Capture the cell that displays the provided text and extract its (X, Y) central coordinate. 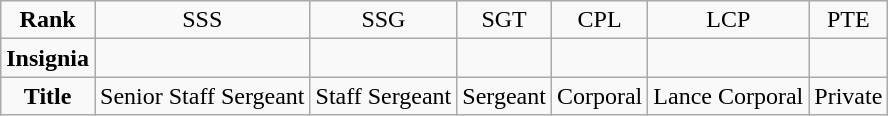
Staff Sergeant (384, 96)
Rank (48, 20)
Lance Corporal (728, 96)
Private (848, 96)
SSG (384, 20)
CPL (599, 20)
Senior Staff Sergeant (202, 96)
PTE (848, 20)
SSS (202, 20)
Sergeant (504, 96)
Corporal (599, 96)
Insignia (48, 58)
LCP (728, 20)
Title (48, 96)
SGT (504, 20)
